Extract the (X, Y) coordinate from the center of the cell holding the provided text.  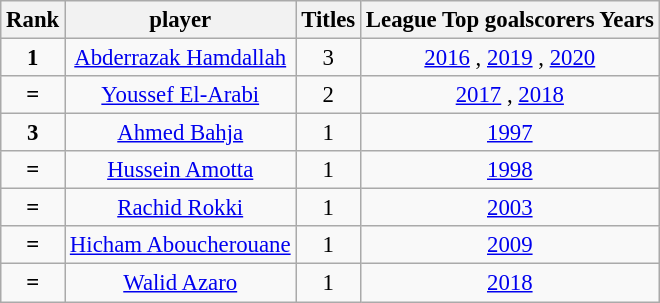
Titles (328, 20)
Ahmed Bahja (180, 133)
Hussein Amotta (180, 170)
2017 , 2018 (510, 95)
Rachid Rokki (180, 208)
2009 (510, 245)
Walid Azaro (180, 283)
2018 (510, 283)
Hicham Aboucherouane (180, 245)
2016 , 2019 , 2020 (510, 58)
1997 (510, 133)
2003 (510, 208)
Rank (33, 20)
2 (328, 95)
1998 (510, 170)
Youssef El-Arabi (180, 95)
Abderrazak Hamdallah (180, 58)
League Top goalscorers Years (510, 20)
player (180, 20)
